For the text-containing cell, return its midpoint in (x, y) coordinate format. 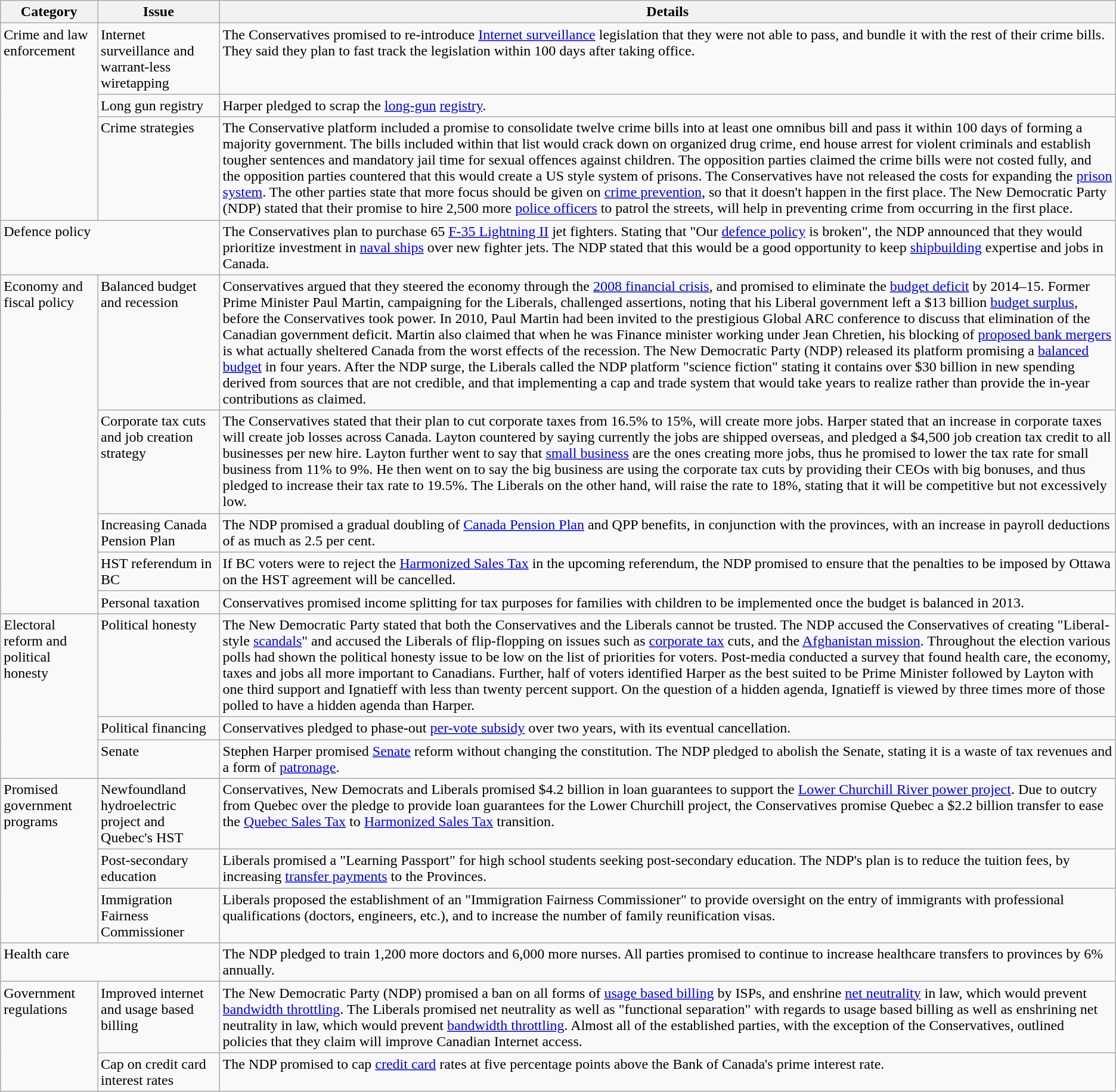
Increasing Canada Pension Plan (159, 533)
Post-secondary education (159, 869)
HST referendum in BC (159, 571)
Improved internet and usage based billing (159, 1017)
Health care (110, 962)
Defence policy (110, 247)
Details (668, 12)
Promised government programs (49, 861)
Personal taxation (159, 602)
Economy and fiscal policy (49, 444)
Newfoundland hydroelectric project and Quebec's HST (159, 814)
Long gun registry (159, 106)
The NDP promised to cap credit card rates at five percentage points above the Bank of Canada's prime interest rate. (668, 1072)
Conservatives pledged to phase-out per-vote subsidy over two years, with its eventual cancellation. (668, 728)
Political honesty (159, 665)
Senate (159, 758)
Crime and law enforcement (49, 122)
Government regulations (49, 1037)
Crime strategies (159, 168)
Balanced budget and recession (159, 342)
Conservatives promised income splitting for tax purposes for families with children to be implemented once the budget is balanced in 2013. (668, 602)
Issue (159, 12)
Harper pledged to scrap the long-gun registry. (668, 106)
Category (49, 12)
Cap on credit card interest rates (159, 1072)
Immigration Fairness Commissioner (159, 916)
Internet surveillance and warrant-less wiretapping (159, 58)
Corporate tax cuts and job creation strategy (159, 461)
Political financing (159, 728)
Electoral reform and political honesty (49, 696)
